Extract the (X, Y) coordinate from the center of the cell holding the provided text.  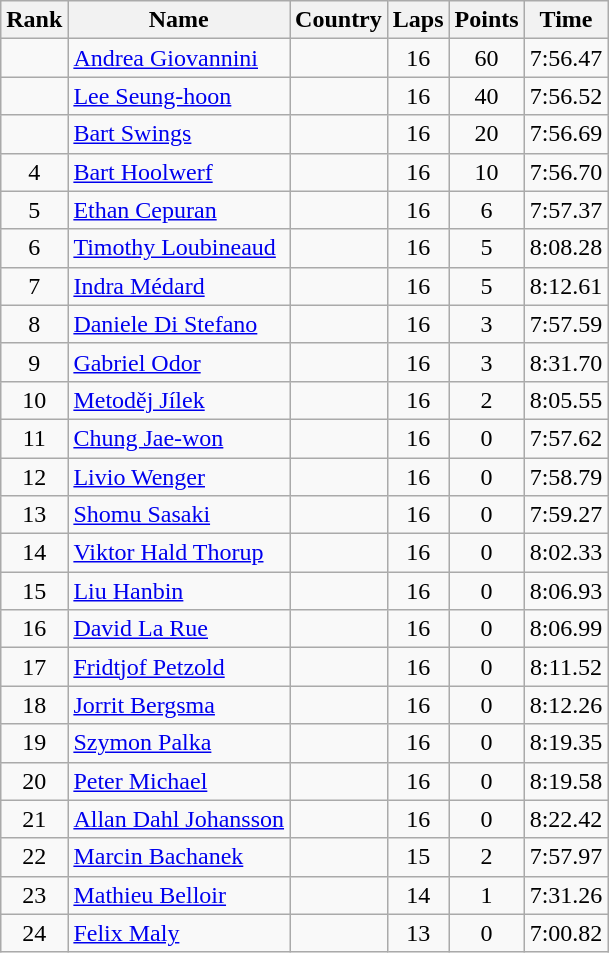
7:58.79 (566, 477)
Time (566, 20)
Mathieu Belloir (179, 895)
Bart Swings (179, 134)
4 (34, 172)
David La Rue (179, 629)
Metoděj Jílek (179, 400)
Rank (34, 20)
7:57.62 (566, 438)
7 (34, 286)
18 (34, 705)
7:56.70 (566, 172)
Viktor Hald Thorup (179, 553)
7:31.26 (566, 895)
8:06.99 (566, 629)
Bart Hoolwerf (179, 172)
Points (486, 20)
23 (34, 895)
8:11.52 (566, 667)
8:19.35 (566, 743)
Andrea Giovannini (179, 58)
60 (486, 58)
Szymon Palka (179, 743)
Peter Michael (179, 781)
9 (34, 362)
8:19.58 (566, 781)
7:59.27 (566, 515)
Gabriel Odor (179, 362)
Jorrit Bergsma (179, 705)
7:57.37 (566, 210)
7:00.82 (566, 933)
8:05.55 (566, 400)
40 (486, 96)
Laps (418, 20)
Name (179, 20)
Timothy Loubineaud (179, 248)
Marcin Bachanek (179, 857)
7:56.47 (566, 58)
8 (34, 324)
22 (34, 857)
Lee Seung-hoon (179, 96)
7:56.69 (566, 134)
17 (34, 667)
7:57.59 (566, 324)
8:12.26 (566, 705)
Ethan Cepuran (179, 210)
Daniele Di Stefano (179, 324)
21 (34, 819)
Liu Hanbin (179, 591)
8:08.28 (566, 248)
Livio Wenger (179, 477)
12 (34, 477)
19 (34, 743)
24 (34, 933)
Allan Dahl Johansson (179, 819)
8:06.93 (566, 591)
Shomu Sasaki (179, 515)
7:57.97 (566, 857)
8:02.33 (566, 553)
8:31.70 (566, 362)
1 (486, 895)
7:56.52 (566, 96)
Fridtjof Petzold (179, 667)
8:12.61 (566, 286)
11 (34, 438)
Indra Médard (179, 286)
8:22.42 (566, 819)
Country (339, 20)
Chung Jae-won (179, 438)
Felix Maly (179, 933)
